Extract the (x, y) coordinate from the center of the cell holding the provided text.  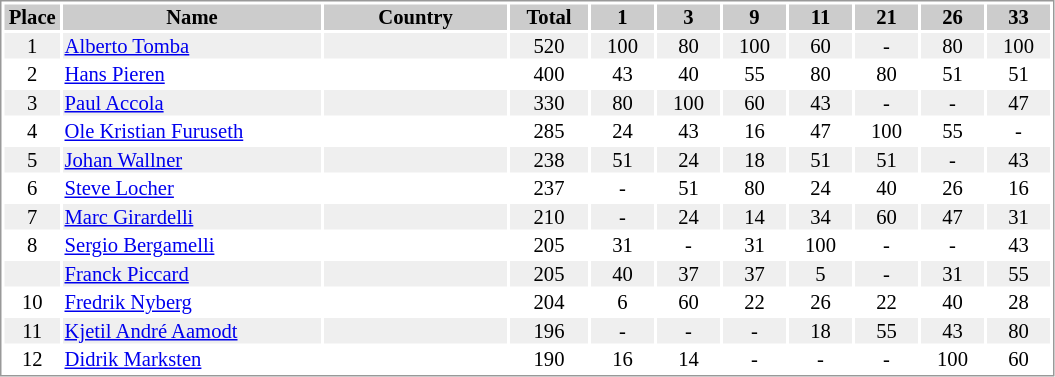
7 (32, 217)
Place (32, 17)
Alberto Tomba (192, 46)
285 (549, 131)
Didrik Marksten (192, 359)
Country (416, 17)
9 (754, 17)
34 (820, 217)
204 (549, 303)
Franck Piccard (192, 274)
Steve Locher (192, 189)
196 (549, 331)
4 (32, 131)
520 (549, 46)
Kjetil André Aamodt (192, 331)
Paul Accola (192, 103)
12 (32, 359)
2 (32, 75)
33 (1018, 17)
237 (549, 189)
21 (886, 17)
400 (549, 75)
330 (549, 103)
238 (549, 160)
28 (1018, 303)
Name (192, 17)
Sergio Bergamelli (192, 245)
Ole Kristian Furuseth (192, 131)
190 (549, 359)
8 (32, 245)
Hans Pieren (192, 75)
10 (32, 303)
Johan Wallner (192, 160)
210 (549, 217)
Marc Girardelli (192, 217)
Fredrik Nyberg (192, 303)
Total (549, 17)
